Search for the cell housing the specified text and yield its (X, Y) center coordinate. 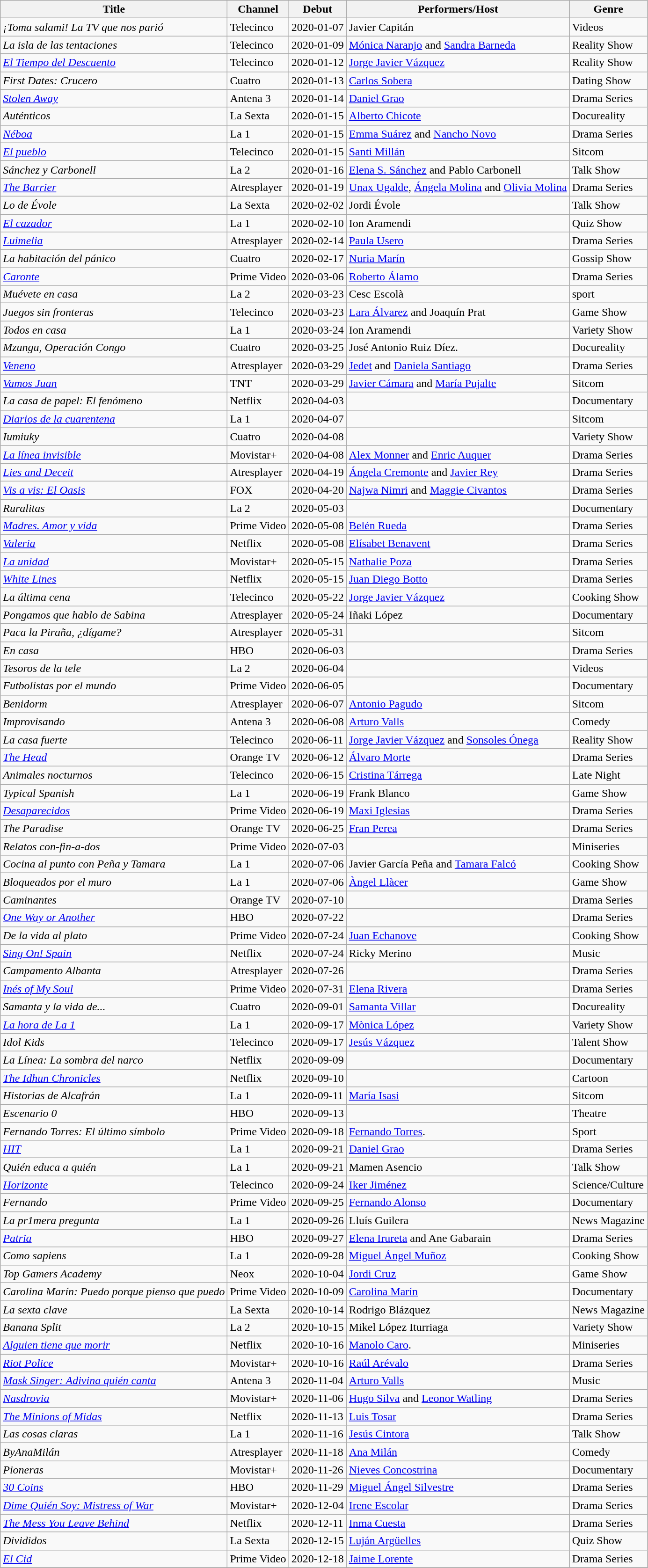
Fernando (114, 1203)
2020-01-07 (317, 27)
Caminantes (114, 900)
Paula Usero (458, 241)
30 Coins (114, 1488)
Mónica Naranjo and Sandra Barneda (458, 45)
Alex Monner and Enric Auquer (458, 454)
Ruralitas (114, 508)
Ángela Cremonte and Javier Rey (458, 472)
Relatos con-fin-a-dos (114, 846)
Improvisando (114, 722)
Divididos (114, 1541)
Néboa (114, 134)
2020-06-03 (317, 650)
2020-03-25 (317, 348)
Carolina Marín: Puedo porque pienso que puedo (114, 1291)
La Línea: La sombra del narco (114, 1060)
2020-04-03 (317, 401)
Santi Millán (458, 152)
2020-06-15 (317, 775)
2020-01-19 (317, 187)
Futbolistas por el mundo (114, 686)
Nuria Marín (458, 259)
La habitación del pánico (114, 259)
2020-06-12 (317, 757)
Maxi Iglesias (458, 811)
Jesús Cintora (458, 1434)
La línea invisible (114, 454)
FOX (258, 490)
Las cosas claras (114, 1434)
Mònica López (458, 1024)
Gossip Show (608, 259)
2020-06-04 (317, 668)
Najwa Nimri and Maggie Civantos (458, 490)
2020-07-22 (317, 918)
2020-02-02 (317, 205)
La casa de papel: El fenómeno (114, 401)
Elena S. Sánchez and Pablo Carbonell (458, 169)
2020-04-19 (317, 472)
2020-06-05 (317, 686)
Theatre (608, 1114)
Rodrigo Blázquez (458, 1309)
Talent Show (608, 1042)
2020-07-10 (317, 900)
Auténticos (114, 116)
Manolo Caro. (458, 1345)
2020-01-13 (317, 80)
First Dates: Crucero (114, 80)
El cazador (114, 223)
Luján Argüelles (458, 1541)
Banana Split (114, 1327)
2020-07-31 (317, 989)
Neox (258, 1274)
Pongamos que hablo de Sabina (114, 615)
Elena Irureta and Ane Gabarain (458, 1238)
2020-02-17 (317, 259)
Unax Ugalde, Ángela Molina and Olivia Molina (458, 187)
María Isasi (458, 1096)
Irene Escolar (458, 1505)
Lara Álvarez and Joaquín Prat (458, 312)
Javier Capitán (458, 27)
Science/Culture (608, 1185)
Desaparecidos (114, 811)
2020-11-06 (317, 1399)
El Cid (114, 1559)
2020-03-24 (317, 330)
Mikel López Iturriaga (458, 1327)
Elísabet Benavent (458, 544)
El Tiempo del Descuento (114, 63)
Madres. Amor y vida (114, 526)
2020-01-09 (317, 45)
Todos en casa (114, 330)
Nasdrovia (114, 1399)
Jordi Évole (458, 205)
Samanta Villar (458, 1006)
Cartoon (608, 1078)
Jordi Cruz (458, 1274)
Late Night (608, 775)
Alberto Chicote (458, 116)
Fernando Alonso (458, 1203)
2020-10-15 (317, 1327)
Jedet and Daniela Santiago (458, 365)
El pueblo (114, 152)
La hora de La 1 (114, 1024)
Juan Echanove (458, 935)
Stolen Away (114, 98)
Iker Jiménez (458, 1185)
Jaime Lorente (458, 1559)
Sing On! Spain (114, 953)
Lies and Deceit (114, 472)
ByAnaMilán (114, 1452)
TNT (258, 383)
Animales nocturnos (114, 775)
Lo de Évole (114, 205)
La isla de las tentaciones (114, 45)
2020-04-20 (317, 490)
Ana Milán (458, 1452)
Juegos sin fronteras (114, 312)
Como sapiens (114, 1256)
Antonio Pagudo (458, 704)
Valeria (114, 544)
2020-09-18 (317, 1131)
The Mess You Leave Behind (114, 1523)
Mask Singer: Adivina quién canta (114, 1381)
Belén Rueda (458, 526)
2020-02-14 (317, 241)
2020-01-12 (317, 63)
Escenario 0 (114, 1114)
Dating Show (608, 80)
2020-01-16 (317, 169)
2020-10-09 (317, 1291)
2020-05-31 (317, 633)
Cocina al punto con Peña y Tamara (114, 864)
Lluís Guilera (458, 1220)
Muévete en casa (114, 294)
2020-07-26 (317, 971)
2020-09-10 (317, 1078)
2020-11-29 (317, 1488)
Mamen Asencio (458, 1167)
Roberto Álamo (458, 277)
One Way or Another (114, 918)
Caronte (114, 277)
2020-09-27 (317, 1238)
2020-04-07 (317, 419)
José Antonio Ruiz Díez. (458, 348)
2020-05-03 (317, 508)
Carlos Sobera (458, 80)
Sport (608, 1131)
Channel (258, 9)
Horizonte (114, 1185)
Luis Tosar (458, 1416)
The Paradise (114, 829)
La casa fuerte (114, 739)
2020-09-28 (317, 1256)
The Minions of Midas (114, 1416)
2020-06-25 (317, 829)
De la vida al plato (114, 935)
Miguel Ángel Muñoz (458, 1256)
2020-11-16 (317, 1434)
2020-11-18 (317, 1452)
Juan Diego Botto (458, 579)
2020-09-09 (317, 1060)
Performers/Host (458, 9)
La unidad (114, 562)
2020-12-18 (317, 1559)
Hugo Silva and Leonor Watling (458, 1399)
Top Gamers Academy (114, 1274)
2020-12-11 (317, 1523)
Elena Rivera (458, 989)
2020-09-25 (317, 1203)
2020-05-22 (317, 597)
2020-03-06 (317, 277)
The Idhun Chronicles (114, 1078)
2020-09-13 (317, 1114)
Mzungu, Operación Congo (114, 348)
Genre (608, 9)
Luimelia (114, 241)
2020-07-03 (317, 846)
Historias de Alcafrán (114, 1096)
2020-06-07 (317, 704)
Paca la Piraña, ¿dígame? (114, 633)
2020-06-08 (317, 722)
2020-11-04 (317, 1381)
2020-01-14 (317, 98)
Alguien tiene que morir (114, 1345)
Tesoros de la tele (114, 668)
2020-05-24 (317, 615)
Fernando Torres. (458, 1131)
Riot Police (114, 1363)
Nieves Concostrina (458, 1470)
¡Toma salami! La TV que nos parió (114, 27)
2020-09-01 (317, 1006)
Fran Perea (458, 829)
Benidorm (114, 704)
2020-06-11 (317, 739)
Iumiuky (114, 437)
Vamos Juan (114, 383)
Inés of My Soul (114, 989)
En casa (114, 650)
The Head (114, 757)
Fernando Torres: El último símbolo (114, 1131)
Quién educa a quién (114, 1167)
La pr1mera pregunta (114, 1220)
Bloqueados por el muro (114, 882)
Pioneras (114, 1470)
2020-11-26 (317, 1470)
Jorge Javier Vázquez and Sonsoles Ónega (458, 739)
2020-11-13 (317, 1416)
Ricky Merino (458, 953)
White Lines (114, 579)
Emma Suárez and Nancho Novo (458, 134)
Jesús Vázquez (458, 1042)
Javier Cámara and María Pujalte (458, 383)
Álvaro Morte (458, 757)
Frank Blanco (458, 793)
Carolina Marín (458, 1291)
Cesc Escolà (458, 294)
HIT (114, 1149)
Debut (317, 9)
Àngel Llàcer (458, 882)
Campamento Albanta (114, 971)
Cristina Tárrega (458, 775)
2020-12-04 (317, 1505)
Veneno (114, 365)
2020-10-14 (317, 1309)
2020-10-04 (317, 1274)
La sexta clave (114, 1309)
Patria (114, 1238)
Samanta y la vida de... (114, 1006)
Iñaki López (458, 615)
Title (114, 9)
Inma Cuesta (458, 1523)
Dime Quién Soy: Mistress of War (114, 1505)
Typical Spanish (114, 793)
2020-09-24 (317, 1185)
Miguel Ángel Silvestre (458, 1488)
Sánchez y Carbonell (114, 169)
sport (608, 294)
2020-12-15 (317, 1541)
Javier García Peña and Tamara Falcó (458, 864)
Idol Kids (114, 1042)
La última cena (114, 597)
Vis a vis: El Oasis (114, 490)
Raúl Arévalo (458, 1363)
Nathalie Poza (458, 562)
2020-09-26 (317, 1220)
2020-02-10 (317, 223)
Diarios de la cuarentena (114, 419)
The Barrier (114, 187)
2020-09-11 (317, 1096)
